Return the [x, y] coordinate for the center point of the cell that contains the specified text.  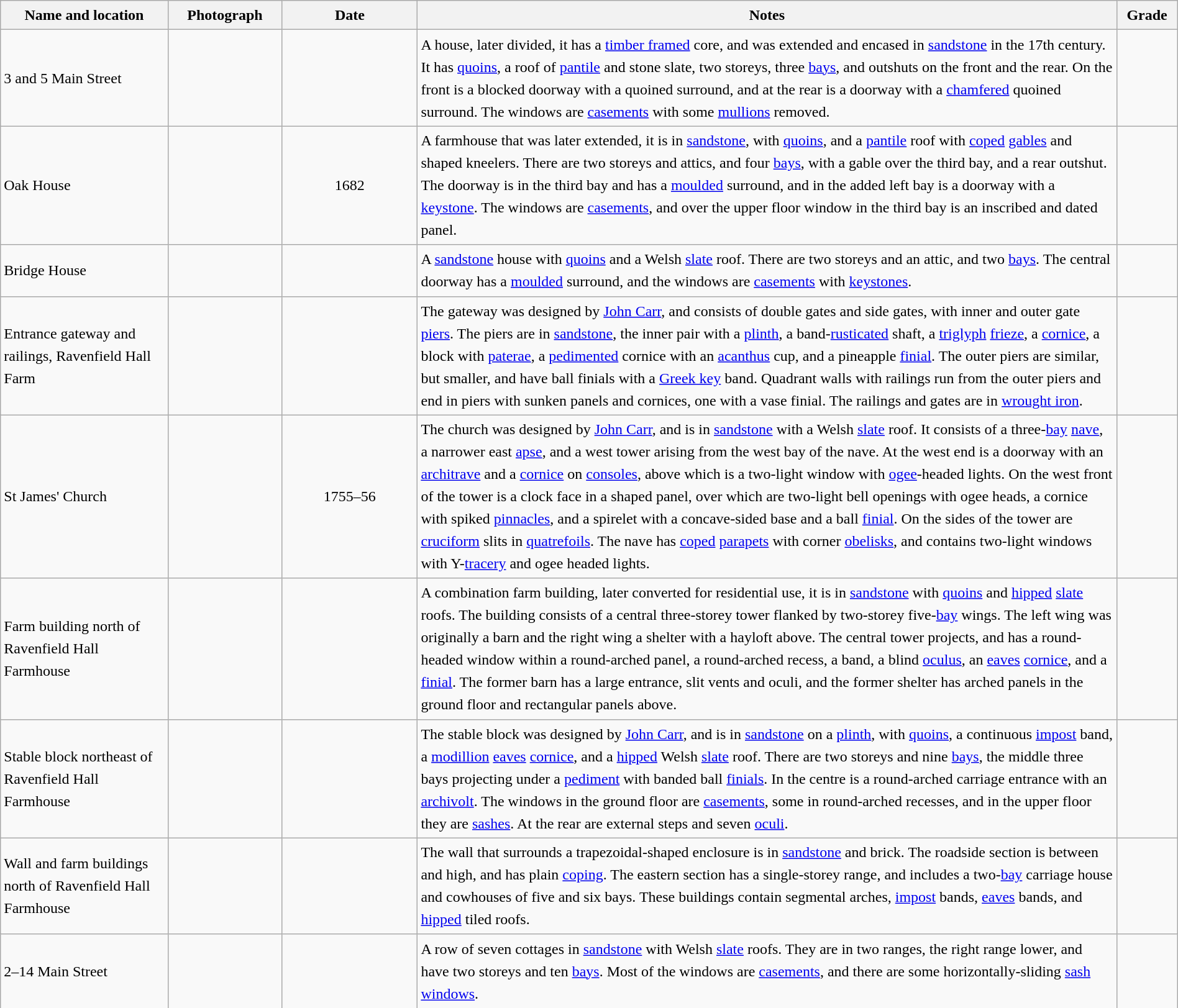
1755–56 [350, 497]
Date [350, 15]
1682 [350, 185]
3 and 5 Main Street [84, 78]
Farm building north of Ravenfield Hall Farmhouse [84, 648]
2–14 Main Street [84, 971]
Bridge House [84, 271]
Entrance gateway and railings, Ravenfield Hall Farm [84, 355]
Stable block northeast of Ravenfield Hall Farmhouse [84, 779]
Name and location [84, 15]
Photograph [225, 15]
St James' Church [84, 497]
Wall and farm buildings north of Ravenfield Hall Farmhouse [84, 886]
Oak House [84, 185]
Grade [1147, 15]
Notes [767, 15]
